Identify which cell holds the provided text, then report its (X, Y) central coordinate. 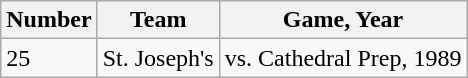
vs. Cathedral Prep, 1989 (343, 58)
Game, Year (343, 20)
25 (49, 58)
Number (49, 20)
St. Joseph's (158, 58)
Team (158, 20)
